Provide the [X, Y] coordinate of the cell's center where the given text is located.  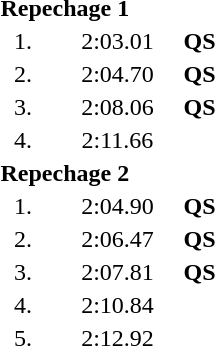
2:06.47 [118, 239]
2:10.84 [118, 305]
2:04.90 [118, 206]
2:03.01 [118, 41]
2:11.66 [118, 140]
2:04.70 [118, 74]
2:07.81 [118, 272]
2:08.06 [118, 107]
